Find where the given text appears and provide that cell's center as [x, y] coordinate. 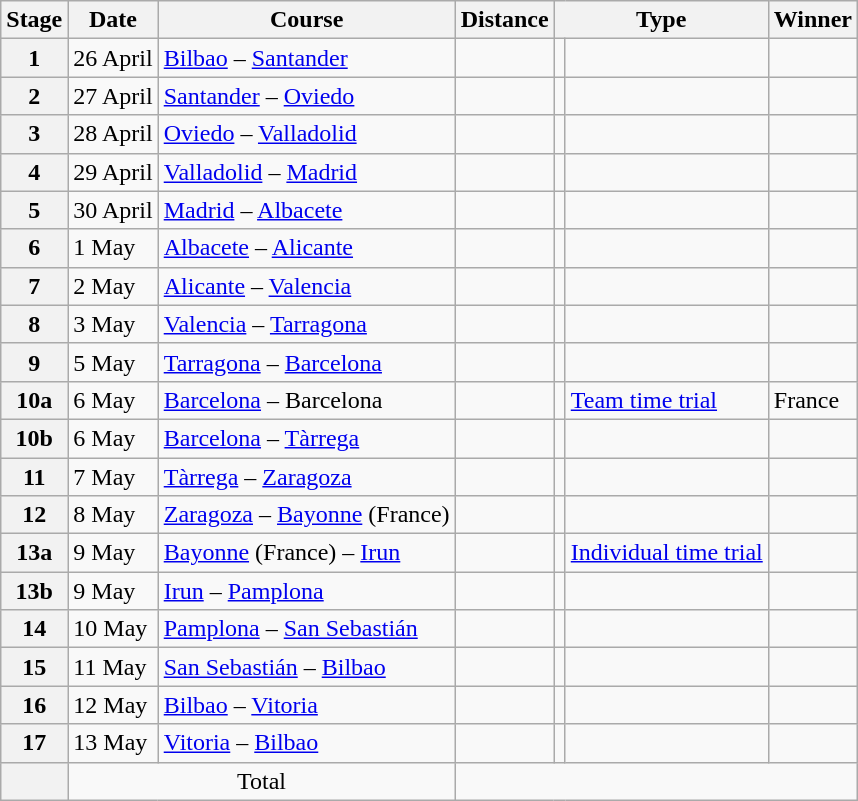
28 April [113, 134]
Total [262, 781]
16 [34, 705]
Course [306, 20]
10b [34, 438]
Alicante – Valencia [306, 286]
3 May [113, 324]
7 [34, 286]
1 May [113, 248]
Irun – Pamplona [306, 591]
Santander – Oviedo [306, 96]
Bilbao – Vitoria [306, 705]
Albacete – Alicante [306, 248]
Bayonne (France) – Irun [306, 553]
Vitoria – Bilbao [306, 743]
Individual time trial [666, 553]
6 [34, 248]
9 [34, 362]
30 April [113, 210]
7 May [113, 477]
13 May [113, 743]
10a [34, 400]
Tàrrega – Zaragoza [306, 477]
Type [661, 20]
San Sebastián – Bilbao [306, 667]
2 May [113, 286]
Zaragoza – Bayonne (France) [306, 515]
Date [113, 20]
Valladolid – Madrid [306, 172]
Winner [812, 20]
Valencia – Tarragona [306, 324]
15 [34, 667]
3 [34, 134]
Stage [34, 20]
4 [34, 172]
12 May [113, 705]
8 May [113, 515]
Distance [504, 20]
5 May [113, 362]
Tarragona – Barcelona [306, 362]
8 [34, 324]
14 [34, 629]
5 [34, 210]
26 April [113, 58]
Pamplona – San Sebastián [306, 629]
1 [34, 58]
27 April [113, 96]
Barcelona – Barcelona [306, 400]
11 May [113, 667]
29 April [113, 172]
17 [34, 743]
Team time trial [666, 400]
12 [34, 515]
Bilbao – Santander [306, 58]
13b [34, 591]
11 [34, 477]
Oviedo – Valladolid [306, 134]
Barcelona – Tàrrega [306, 438]
2 [34, 96]
Madrid – Albacete [306, 210]
13a [34, 553]
10 May [113, 629]
France [812, 400]
